Scan for the cell matching the given text and deliver its [X, Y] coordinate at center. 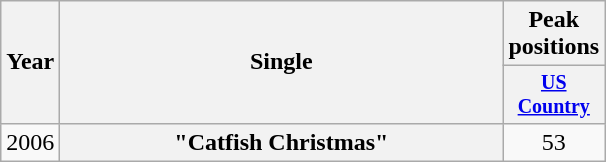
US Country [554, 94]
Single [282, 62]
"Catfish Christmas" [282, 142]
Year [30, 62]
Peak positions [554, 34]
2006 [30, 142]
53 [554, 142]
